Identify which cell holds the provided text, then report its [x, y] central coordinate. 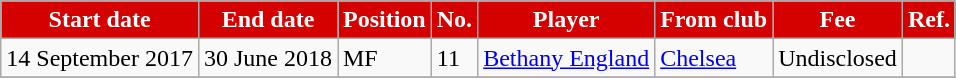
No. [454, 20]
MF [385, 58]
Start date [100, 20]
Position [385, 20]
Bethany England [566, 58]
End date [268, 20]
Chelsea [714, 58]
11 [454, 58]
Undisclosed [838, 58]
Ref. [928, 20]
30 June 2018 [268, 58]
From club [714, 20]
Player [566, 20]
Fee [838, 20]
14 September 2017 [100, 58]
